Identify which cell holds the provided text, then report its [X, Y] central coordinate. 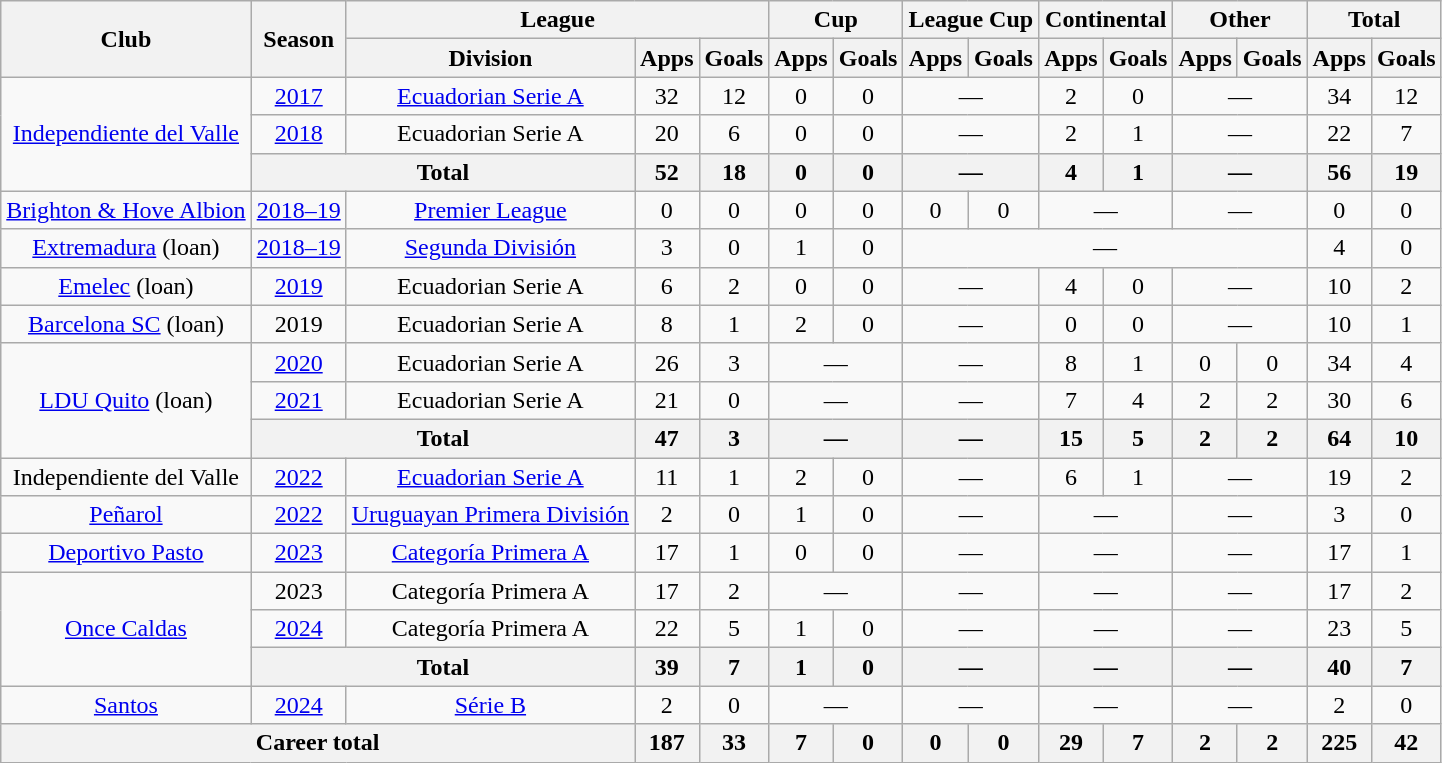
11 [667, 477]
2017 [298, 96]
Club [126, 39]
Brighton & Hove Albion [126, 210]
Peñarol [126, 515]
Emelec (loan) [126, 286]
56 [1339, 172]
23 [1339, 629]
Continental [1106, 20]
League [558, 20]
Barcelona SC (loan) [126, 324]
47 [667, 438]
15 [1071, 438]
26 [667, 362]
18 [734, 172]
2018 [298, 134]
Career total [318, 743]
225 [1339, 743]
Division [490, 58]
2020 [298, 362]
21 [667, 400]
33 [734, 743]
Uruguayan Primera División [490, 515]
League Cup [971, 20]
Deportivo Pasto [126, 553]
52 [667, 172]
30 [1339, 400]
Premier League [490, 210]
64 [1339, 438]
Extremadura (loan) [126, 248]
187 [667, 743]
42 [1406, 743]
Série B [490, 705]
Segunda División [490, 248]
2021 [298, 400]
32 [667, 96]
Cup [836, 20]
Other [1240, 20]
LDU Quito (loan) [126, 400]
29 [1071, 743]
20 [667, 134]
Once Caldas [126, 629]
39 [667, 667]
Season [298, 39]
40 [1339, 667]
Santos [126, 705]
